Identify which cell holds the provided text, then report its (X, Y) central coordinate. 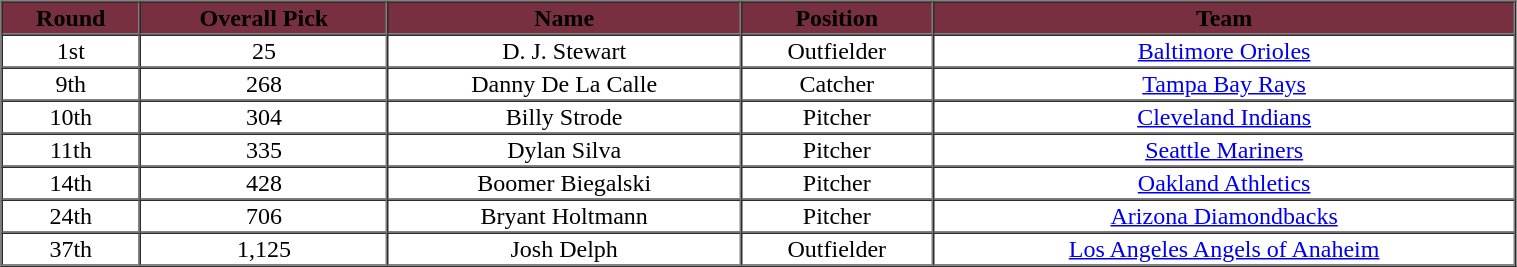
Name (564, 18)
1,125 (264, 248)
Josh Delph (564, 248)
304 (264, 116)
Billy Strode (564, 116)
Catcher (837, 84)
Seattle Mariners (1224, 150)
11th (72, 150)
428 (264, 182)
335 (264, 150)
Danny De La Calle (564, 84)
14th (72, 182)
25 (264, 50)
Cleveland Indians (1224, 116)
Round (72, 18)
Los Angeles Angels of Anaheim (1224, 248)
Baltimore Orioles (1224, 50)
Dylan Silva (564, 150)
D. J. Stewart (564, 50)
10th (72, 116)
706 (264, 216)
Overall Pick (264, 18)
37th (72, 248)
268 (264, 84)
Arizona Diamondbacks (1224, 216)
Team (1224, 18)
Bryant Holtmann (564, 216)
Oakland Athletics (1224, 182)
24th (72, 216)
9th (72, 84)
Position (837, 18)
Boomer Biegalski (564, 182)
1st (72, 50)
Tampa Bay Rays (1224, 84)
